Return (x, y) of the center of cell containing provided text 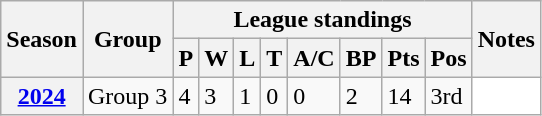
3rd (448, 96)
14 (404, 96)
Notes (506, 39)
Group (127, 39)
Pts (404, 58)
W (216, 58)
Season (42, 39)
League standings (322, 20)
2 (361, 96)
T (274, 58)
Group 3 (127, 96)
A/C (314, 58)
4 (186, 96)
L (248, 58)
2024 (42, 96)
P (186, 58)
Pos (448, 58)
BP (361, 58)
1 (248, 96)
3 (216, 96)
